Locate the cell with the specified text and output its [x, y] center coordinate. 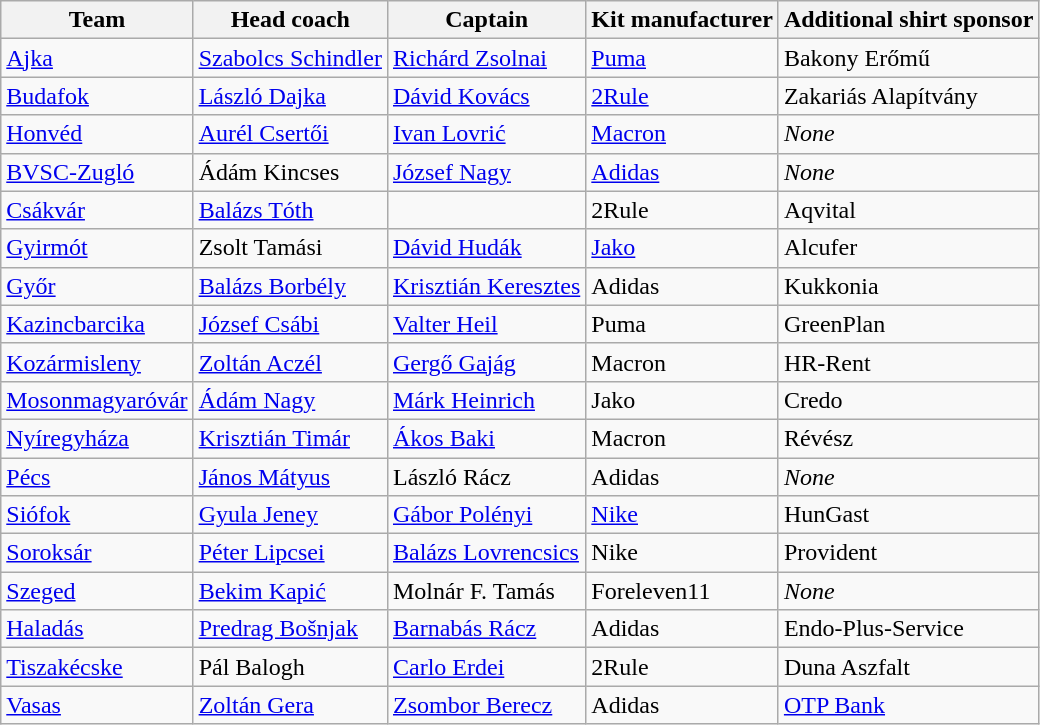
Csákvár [97, 210]
HR-Rent [908, 362]
Captain [486, 20]
Aurél Csertői [290, 134]
Team [97, 20]
Balázs Borbély [290, 286]
Mosonmagyaróvár [97, 400]
Krisztián Keresztes [486, 286]
Credo [908, 400]
Kukkonia [908, 286]
Gyula Jeney [290, 515]
Gergő Gajág [486, 362]
Ivan Lovrić [486, 134]
József Nagy [486, 172]
Molnár F. Tamás [486, 591]
Zoltán Gera [290, 705]
Head coach [290, 20]
Siófok [97, 515]
Valter Heil [486, 324]
Győr [97, 286]
Haladás [97, 629]
Nyíregyháza [97, 438]
Predrag Bošnjak [290, 629]
Krisztián Timár [290, 438]
Budafok [97, 96]
Soroksár [97, 553]
Zsolt Tamási [290, 248]
Zakariás Alapítvány [908, 96]
Barnabás Rácz [486, 629]
Révész [908, 438]
GreenPlan [908, 324]
Zsombor Berecz [486, 705]
Dávid Kovács [486, 96]
Pál Balogh [290, 667]
Kozármisleny [97, 362]
Szabolcs Schindler [290, 58]
József Csábi [290, 324]
Kazincbarcika [97, 324]
Márk Heinrich [486, 400]
László Rácz [486, 477]
Alcufer [908, 248]
Bekim Kapić [290, 591]
Aqvital [908, 210]
Duna Aszfalt [908, 667]
Balázs Tóth [290, 210]
Balázs Lovrencsics [486, 553]
Gyirmót [97, 248]
Honvéd [97, 134]
Carlo Erdei [486, 667]
Péter Lipcsei [290, 553]
Bakony Erőmű [908, 58]
Endo-Plus-Service [908, 629]
Foreleven11 [682, 591]
Ákos Baki [486, 438]
Kit manufacturer [682, 20]
János Mátyus [290, 477]
Dávid Hudák [486, 248]
Pécs [97, 477]
Vasas [97, 705]
Tiszakécske [97, 667]
Szeged [97, 591]
BVSC-Zugló [97, 172]
Ajka [97, 58]
Richárd Zsolnai [486, 58]
Gábor Polényi [486, 515]
OTP Bank [908, 705]
László Dajka [290, 96]
Zoltán Aczél [290, 362]
Additional shirt sponsor [908, 20]
Ádám Nagy [290, 400]
Provident [908, 553]
Ádám Kincses [290, 172]
HunGast [908, 515]
